Capture the cell that displays the provided text and extract its (X, Y) central coordinate. 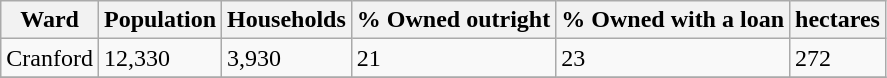
% Owned outright (453, 20)
Population (160, 20)
Households (287, 20)
Ward (50, 20)
21 (453, 58)
3,930 (287, 58)
272 (838, 58)
hectares (838, 20)
23 (673, 58)
12,330 (160, 58)
% Owned with a loan (673, 20)
Cranford (50, 58)
